Output the (x, y) coordinate of the center of the cell containing the given text.  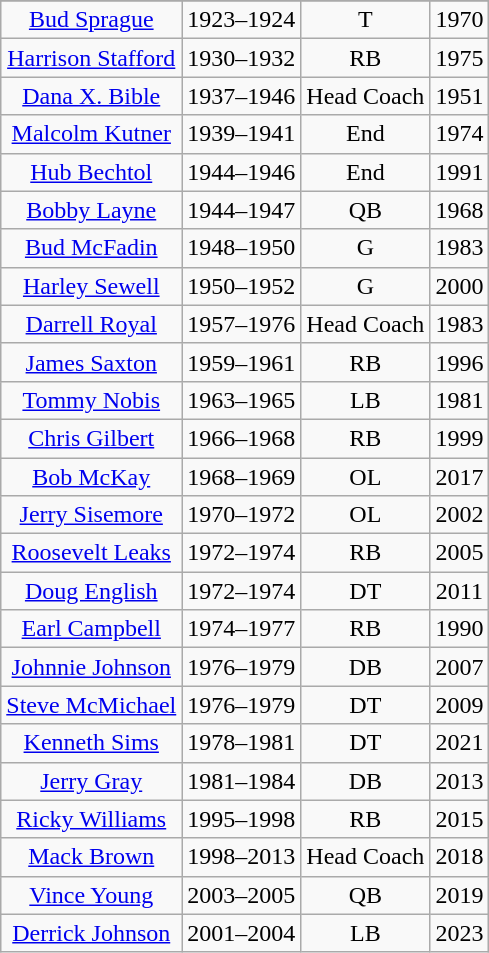
Jerry Sisemore (92, 515)
James Saxton (92, 362)
1974 (460, 134)
2018 (460, 857)
1970 (460, 20)
1968–1969 (242, 477)
2017 (460, 477)
2013 (460, 781)
Doug English (92, 591)
1948–1950 (242, 248)
1975 (460, 58)
2005 (460, 553)
1970–1972 (242, 515)
Harrison Stafford (92, 58)
2015 (460, 819)
Mack Brown (92, 857)
Derrick Johnson (92, 933)
Chris Gilbert (92, 438)
1937–1946 (242, 96)
2019 (460, 895)
Bud Sprague (92, 20)
1944–1946 (242, 172)
1939–1941 (242, 134)
1944–1947 (242, 210)
Steve McMichael (92, 705)
Ricky Williams (92, 819)
1981 (460, 400)
Earl Campbell (92, 629)
Roosevelt Leaks (92, 553)
2000 (460, 286)
1981–1984 (242, 781)
2001–2004 (242, 933)
Hub Bechtol (92, 172)
1950–1952 (242, 286)
1959–1961 (242, 362)
T (366, 20)
Malcolm Kutner (92, 134)
Bobby Layne (92, 210)
1923–1924 (242, 20)
1974–1977 (242, 629)
Darrell Royal (92, 324)
Tommy Nobis (92, 400)
Dana X. Bible (92, 96)
Kenneth Sims (92, 743)
1995–1998 (242, 819)
Bob McKay (92, 477)
2023 (460, 933)
1999 (460, 438)
1991 (460, 172)
1968 (460, 210)
1996 (460, 362)
1978–1981 (242, 743)
Johnnie Johnson (92, 667)
1990 (460, 629)
1957–1976 (242, 324)
1998–2013 (242, 857)
2009 (460, 705)
Vince Young (92, 895)
2002 (460, 515)
Harley Sewell (92, 286)
2003–2005 (242, 895)
1966–1968 (242, 438)
2007 (460, 667)
1963–1965 (242, 400)
Jerry Gray (92, 781)
1951 (460, 96)
Bud McFadin (92, 248)
2011 (460, 591)
1930–1932 (242, 58)
2021 (460, 743)
